Find where the given text appears and provide that cell's center as (X, Y) coordinate. 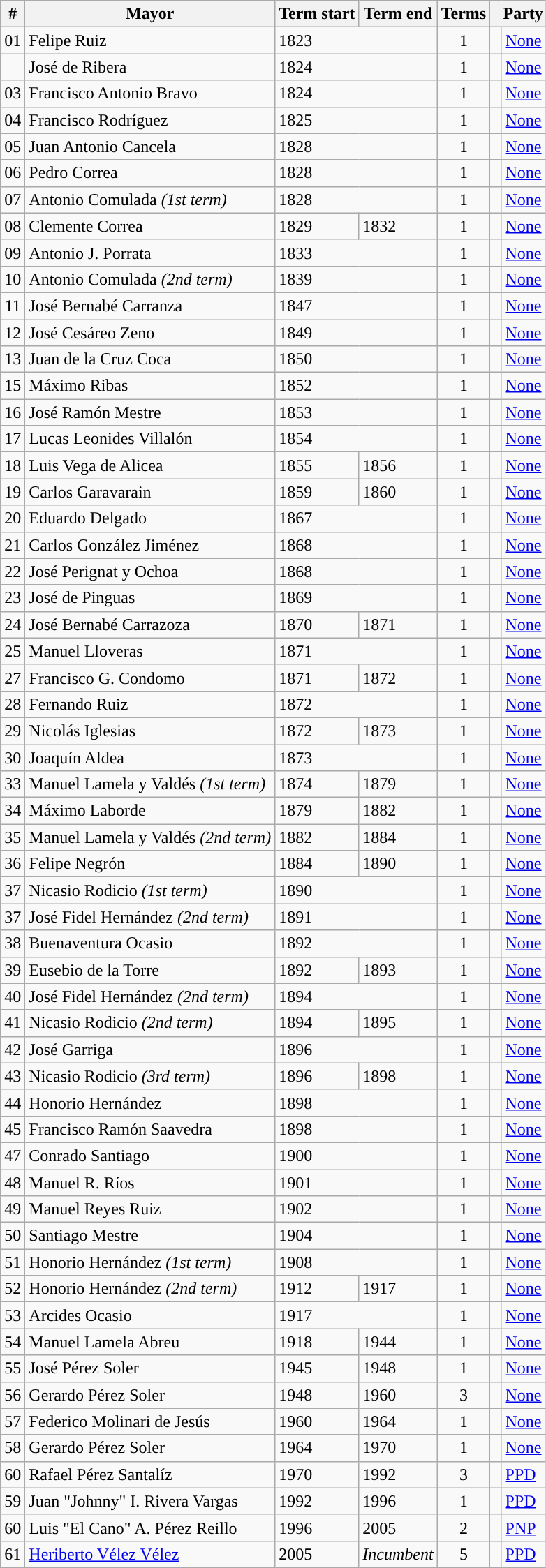
55 (13, 1368)
Lucas Leonides Villalón (150, 439)
José de Pinguas (150, 598)
Manuel Lloveras (150, 651)
Francisco Antonio Bravo (150, 94)
Party (524, 14)
Honorio Hernández (1st term) (150, 1262)
35 (13, 837)
33 (13, 784)
Honorio Hernández (150, 1103)
1829 (317, 226)
28 (13, 704)
1856 (398, 465)
11 (13, 306)
61 (13, 1554)
Manuel Lamela y Valdés (2nd term) (150, 837)
José Garriga (150, 1050)
58 (13, 1448)
1895 (398, 1023)
1859 (317, 492)
Felipe Ruiz (150, 40)
24 (13, 625)
Francisco Ramón Saavedra (150, 1129)
45 (13, 1129)
Federico Molinari de Jesús (150, 1421)
Carlos González Jiménez (150, 545)
José Perignat y Ochoa (150, 572)
Eduardo Delgado (150, 518)
Mayor (150, 14)
07 (13, 200)
Manuel Reyes Ruiz (150, 1209)
1944 (398, 1342)
1891 (356, 917)
1870 (317, 625)
Fernando Ruiz (150, 704)
27 (13, 678)
25 (13, 651)
Felipe Negrón (150, 864)
08 (13, 226)
47 (13, 1156)
57 (13, 1421)
1901 (356, 1183)
Term end (398, 14)
16 (13, 412)
Luis "El Cano" A. Pérez Reillo (150, 1528)
09 (13, 253)
13 (13, 359)
Clemente Correa (150, 226)
Nicasio Rodicio (2nd term) (150, 1023)
06 (13, 173)
30 (13, 757)
17 (13, 439)
52 (13, 1289)
Máximo Laborde (150, 811)
05 (13, 147)
Term start (317, 14)
1869 (356, 598)
Juan Antonio Cancela (150, 147)
15 (13, 386)
36 (13, 864)
Eusebio de la Torre (150, 970)
José Ramón Mestre (150, 412)
19 (13, 492)
Arcides Ocasio (150, 1315)
Antonio Comulada (1st term) (150, 200)
56 (13, 1395)
1854 (356, 439)
Carlos Garavarain (150, 492)
2 (464, 1528)
Nicasio Rodicio (3rd term) (150, 1076)
Honorio Hernández (2nd term) (150, 1289)
Manuel Lamela Abreu (150, 1342)
1832 (398, 226)
1945 (317, 1368)
Manuel Lamela y Valdés (1st term) (150, 784)
Antonio J. Porrata (150, 253)
54 (13, 1342)
1850 (356, 359)
José Cesáreo Zeno (150, 333)
Antonio Comulada (2nd term) (150, 279)
1823 (356, 40)
Nicasio Rodicio (1st term) (150, 890)
1908 (356, 1262)
Francisco Rodríguez (150, 120)
Conrado Santiago (150, 1156)
12 (13, 333)
1853 (356, 412)
Joaquín Aldea (150, 757)
43 (13, 1076)
39 (13, 970)
22 (13, 572)
Santiago Mestre (150, 1236)
50 (13, 1236)
23 (13, 598)
1847 (356, 306)
53 (13, 1315)
59 (13, 1501)
Luis Vega de Alicea (150, 465)
José Bernabé Carrazoza (150, 625)
Manuel R. Ríos (150, 1183)
PNP (524, 1528)
34 (13, 811)
Rafael Pérez Santalíz (150, 1474)
5 (464, 1554)
44 (13, 1103)
51 (13, 1262)
1867 (356, 518)
48 (13, 1183)
1900 (356, 1156)
1852 (356, 386)
29 (13, 731)
Juan "Johnny" I. Rivera Vargas (150, 1501)
Heriberto Vélez Vélez (150, 1554)
José Pérez Soler (150, 1368)
1833 (356, 253)
10 (13, 279)
José Bernabé Carranza (150, 306)
Terms (464, 14)
1912 (317, 1289)
1849 (356, 333)
Incumbent (398, 1554)
1893 (398, 970)
01 (13, 40)
18 (13, 465)
03 (13, 94)
# (13, 14)
20 (13, 518)
49 (13, 1209)
Nicolás Iglesias (150, 731)
1904 (356, 1236)
Buenaventura Ocasio (150, 943)
21 (13, 545)
04 (13, 120)
1918 (317, 1342)
1860 (398, 492)
Pedro Correa (150, 173)
1839 (356, 279)
41 (13, 1023)
1855 (317, 465)
Máximo Ribas (150, 386)
40 (13, 996)
1902 (356, 1209)
1874 (317, 784)
38 (13, 943)
1825 (356, 120)
Francisco G. Condomo (150, 678)
José de Ribera (150, 67)
42 (13, 1050)
Juan de la Cruz Coca (150, 359)
